Identify which cell holds the provided text, then report its (X, Y) central coordinate. 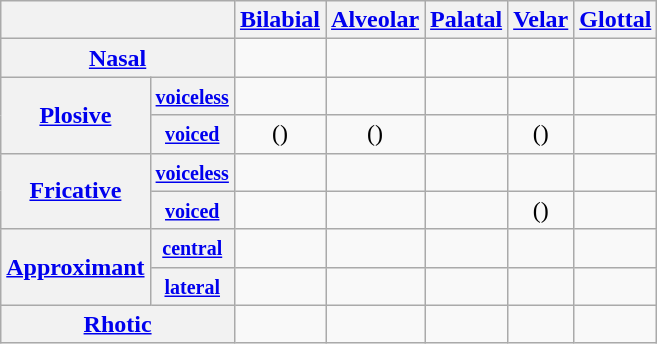
lateral (192, 286)
Palatal (466, 20)
central (192, 248)
Fricative (76, 191)
Nasal (118, 58)
Rhotic (118, 324)
Alveolar (376, 20)
Plosive (76, 115)
Approximant (76, 267)
Glottal (616, 20)
Velar (541, 20)
Bilabial (280, 20)
